Pinpoint the cell where the given text exists, returning its (x, y) midpoint coordinate. 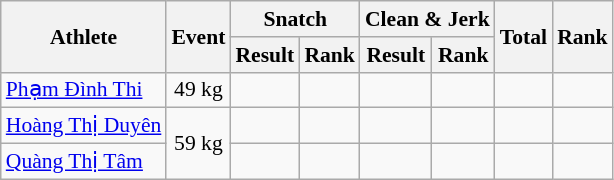
Phạm Đình Thi (84, 90)
Quàng Thị Tâm (84, 162)
59 kg (198, 144)
Clean & Jerk (428, 19)
Athlete (84, 36)
Event (198, 36)
Snatch (294, 19)
Total (524, 36)
49 kg (198, 90)
Hoàng Thị Duyên (84, 126)
